Return the (x, y) coordinate for the center point of the cell that contains the specified text.  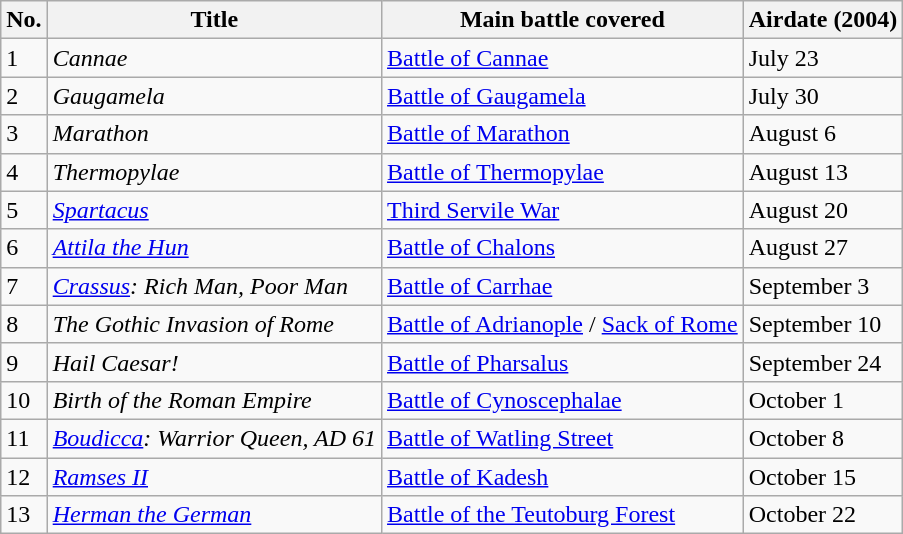
October 22 (823, 515)
Battle of Thermopylae (563, 172)
Third Servile War (563, 210)
8 (24, 324)
13 (24, 515)
Title (214, 20)
September 3 (823, 286)
7 (24, 286)
Spartacus (214, 210)
August 20 (823, 210)
Attila the Hun (214, 248)
Battle of the Teutoburg Forest (563, 515)
August 6 (823, 134)
Main battle covered (563, 20)
Battle of Watling Street (563, 438)
11 (24, 438)
July 23 (823, 58)
Battle of Cannae (563, 58)
October 8 (823, 438)
Ramses II (214, 477)
4 (24, 172)
The Gothic Invasion of Rome (214, 324)
Battle of Gaugamela (563, 96)
Hail Caesar! (214, 362)
Birth of the Roman Empire (214, 400)
Cannae (214, 58)
12 (24, 477)
6 (24, 248)
9 (24, 362)
Gaugamela (214, 96)
August 27 (823, 248)
October 15 (823, 477)
September 24 (823, 362)
3 (24, 134)
Airdate (2004) (823, 20)
Crassus: Rich Man, Poor Man (214, 286)
Battle of Pharsalus (563, 362)
October 1 (823, 400)
Boudicca: Warrior Queen, AD 61 (214, 438)
No. (24, 20)
Battle of Adrianople / Sack of Rome (563, 324)
1 (24, 58)
Battle of Marathon (563, 134)
September 10 (823, 324)
Herman the German (214, 515)
August 13 (823, 172)
Thermopylae (214, 172)
10 (24, 400)
2 (24, 96)
5 (24, 210)
Marathon (214, 134)
Battle of Kadesh (563, 477)
Battle of Cynoscephalae (563, 400)
July 30 (823, 96)
Battle of Chalons (563, 248)
Battle of Carrhae (563, 286)
